Extract the [X, Y] coordinate from the center of the cell holding the provided text.  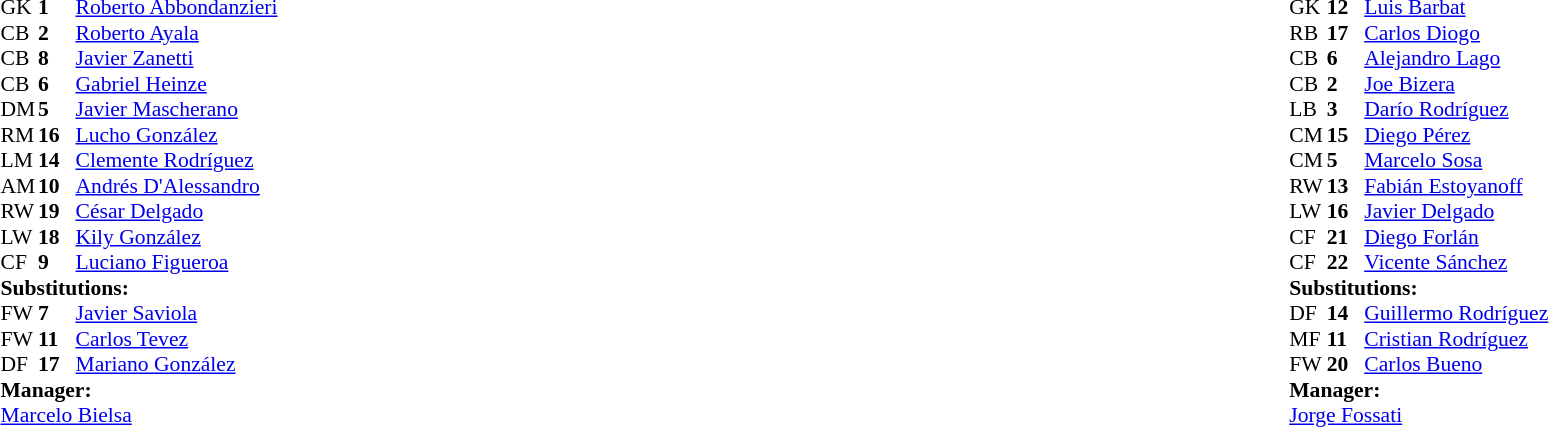
MF [1308, 339]
15 [1346, 135]
7 [57, 313]
3 [1346, 109]
LM [19, 161]
Fabián Estoyanoff [1456, 186]
Javier Saviola [177, 313]
9 [57, 263]
Cristian Rodríguez [1456, 339]
Diego Forlán [1456, 237]
Guillermo Rodríguez [1456, 313]
Javier Zanetti [177, 59]
Carlos Tevez [177, 339]
Luciano Figueroa [177, 263]
Carlos Bueno [1456, 365]
Andrés D'Alessandro [177, 186]
Lucho González [177, 135]
22 [1346, 263]
19 [57, 211]
LB [1308, 109]
Joe Bizera [1456, 84]
Mariano González [177, 365]
21 [1346, 237]
13 [1346, 186]
Roberto Ayala [177, 33]
Carlos Diogo [1456, 33]
18 [57, 237]
20 [1346, 365]
Clemente Rodríguez [177, 161]
Alejandro Lago [1456, 59]
10 [57, 186]
César Delgado [177, 211]
RM [19, 135]
Gabriel Heinze [177, 84]
Vicente Sánchez [1456, 263]
Darío Rodríguez [1456, 109]
Diego Pérez [1456, 135]
DM [19, 109]
RB [1308, 33]
Marcelo Sosa [1456, 161]
Javier Mascherano [177, 109]
Javier Delgado [1456, 211]
AM [19, 186]
8 [57, 59]
Kily González [177, 237]
